Return the (X, Y) coordinate for the center point of the cell that contains the specified text.  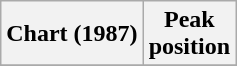
Peakposition (189, 34)
Chart (1987) (72, 34)
